Determine the [X, Y] coordinate at the center of the cell enclosing the given text.  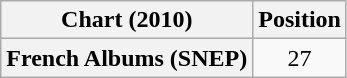
27 [300, 58]
French Albums (SNEP) [127, 58]
Chart (2010) [127, 20]
Position [300, 20]
